Identify which cell holds the provided text, then report its (x, y) central coordinate. 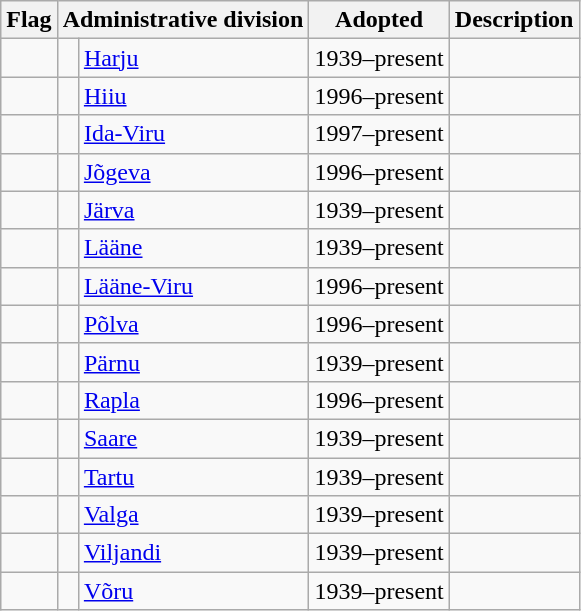
Description (514, 20)
Hiiu (194, 96)
Valga (194, 515)
Viljandi (194, 553)
Põlva (194, 324)
1997–present (379, 134)
Adopted (379, 20)
Administrative division (183, 20)
Rapla (194, 400)
Flag (29, 20)
Harju (194, 58)
Saare (194, 438)
Lääne-Viru (194, 286)
Pärnu (194, 362)
Lääne (194, 248)
Järva (194, 210)
Jõgeva (194, 172)
Tartu (194, 477)
Võru (194, 591)
Ida-Viru (194, 134)
